From the cell containing the given text, extract its center point as [x, y] coordinate. 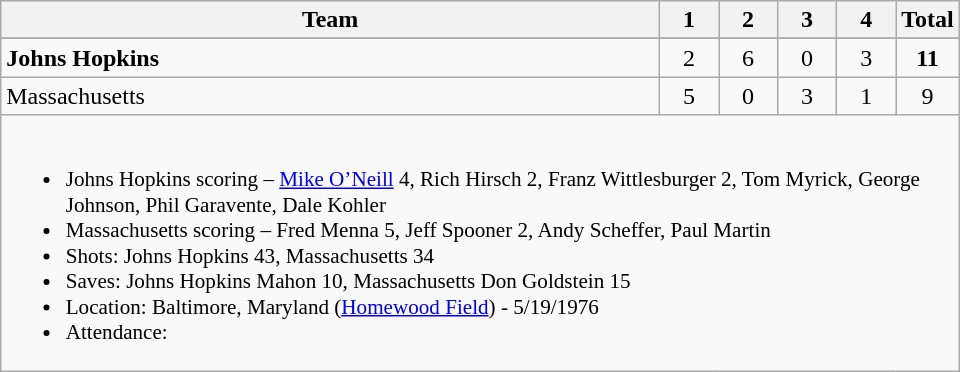
Total [928, 20]
11 [928, 58]
9 [928, 96]
5 [688, 96]
6 [748, 58]
Massachusetts [330, 96]
4 [866, 20]
Team [330, 20]
Johns Hopkins [330, 58]
